Locate the cell with the specified text and output its (x, y) center coordinate. 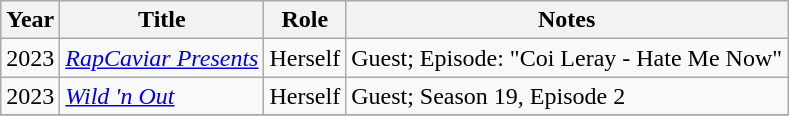
Guest; Episode: "Coi Leray - Hate Me Now" (567, 58)
Notes (567, 20)
Guest; Season 19, Episode 2 (567, 96)
Year (30, 20)
Title (162, 20)
Wild 'n Out (162, 96)
Role (305, 20)
RapCaviar Presents (162, 58)
